Return (x, y) of the center of cell containing provided text 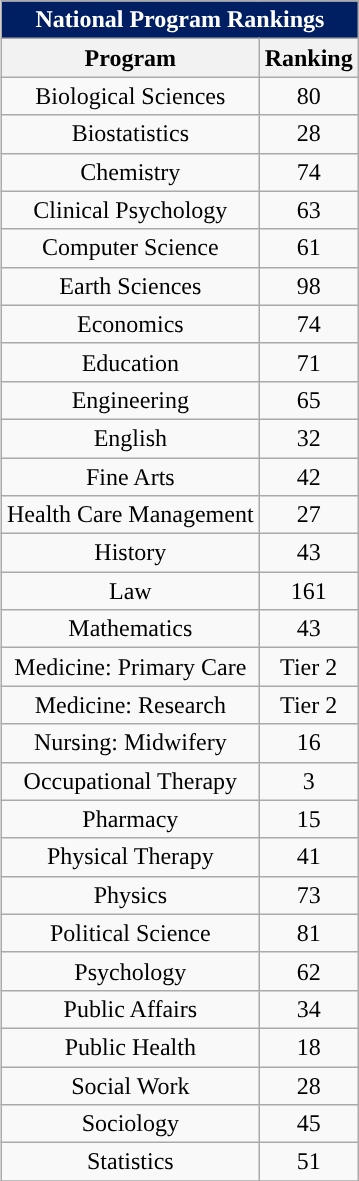
Physical Therapy (131, 857)
Program (131, 58)
98 (308, 286)
Pharmacy (131, 819)
Economics (131, 324)
National Program Rankings (180, 20)
15 (308, 819)
27 (308, 515)
71 (308, 362)
63 (308, 210)
Physics (131, 895)
Political Science (131, 933)
32 (308, 438)
65 (308, 400)
80 (308, 96)
42 (308, 477)
Medicine: Research (131, 705)
Mathematics (131, 629)
62 (308, 971)
Nursing: Midwifery (131, 743)
41 (308, 857)
34 (308, 1009)
Occupational Therapy (131, 781)
Public Affairs (131, 1009)
Fine Arts (131, 477)
Computer Science (131, 248)
Biological Sciences (131, 96)
Social Work (131, 1085)
Health Care Management (131, 515)
Medicine: Primary Care (131, 667)
Statistics (131, 1162)
51 (308, 1162)
Sociology (131, 1124)
Chemistry (131, 172)
Psychology (131, 971)
Ranking (308, 58)
Law (131, 591)
45 (308, 1124)
Public Health (131, 1047)
73 (308, 895)
61 (308, 248)
Earth Sciences (131, 286)
81 (308, 933)
18 (308, 1047)
Education (131, 362)
16 (308, 743)
Biostatistics (131, 134)
History (131, 553)
Clinical Psychology (131, 210)
161 (308, 591)
Engineering (131, 400)
English (131, 438)
3 (308, 781)
